Extract the (x, y) coordinate from the center of the cell holding the provided text.  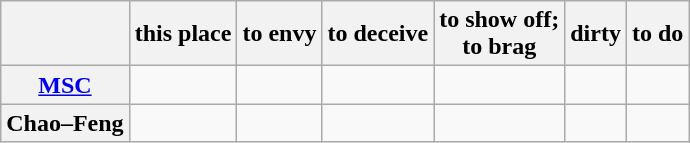
MSC (65, 85)
to show off; to brag (500, 34)
Chao–Feng (65, 123)
to envy (280, 34)
dirty (596, 34)
to do (657, 34)
to deceive (378, 34)
this place (183, 34)
